Return the (x, y) coordinate for the center point of the cell that contains the specified text.  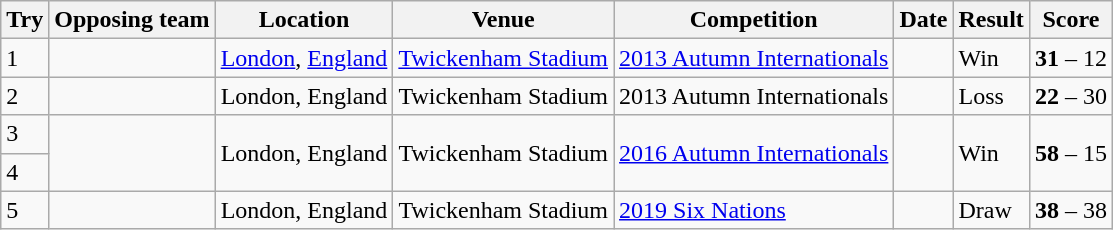
58 – 15 (1070, 153)
22 – 30 (1070, 96)
2 (25, 96)
Opposing team (132, 20)
Try (25, 20)
2019 Six Nations (754, 210)
1 (25, 58)
2016 Autumn Internationals (754, 153)
Date (924, 20)
Draw (991, 210)
5 (25, 210)
Location (304, 20)
Score (1070, 20)
31 – 12 (1070, 58)
38 – 38 (1070, 210)
3 (25, 134)
Competition (754, 20)
Venue (504, 20)
4 (25, 172)
Result (991, 20)
Loss (991, 96)
